Provide the (x, y) coordinate of the cell's center where the given text is located.  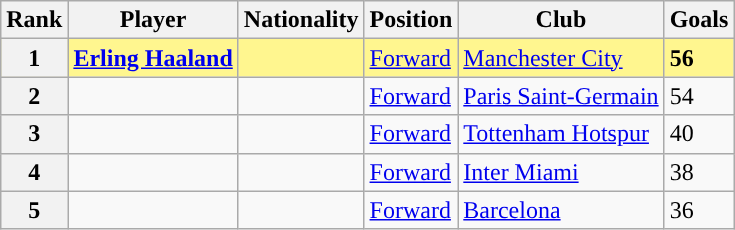
54 (699, 96)
2 (34, 96)
1 (34, 58)
56 (699, 58)
Club (561, 20)
Manchester City (561, 58)
Rank (34, 20)
36 (699, 210)
40 (699, 134)
Barcelona (561, 210)
3 (34, 134)
Nationality (301, 20)
Player (153, 20)
Inter Miami (561, 172)
4 (34, 172)
38 (699, 172)
5 (34, 210)
Erling Haaland (153, 58)
Goals (699, 20)
Tottenham Hotspur (561, 134)
Paris Saint-Germain (561, 96)
Position (411, 20)
